For the text-containing cell, return its midpoint in [X, Y] coordinate format. 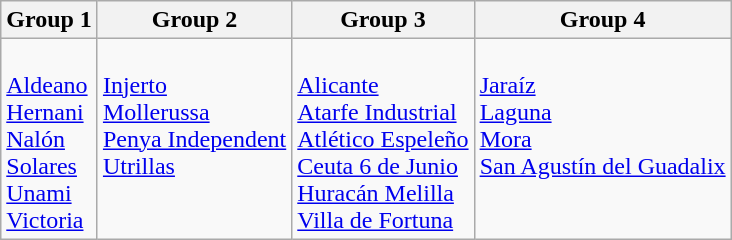
Group 4 [602, 20]
Injerto Mollerussa Penya Independent Utrillas [194, 139]
Group 3 [383, 20]
Jaraíz Laguna Mora San Agustín del Guadalix [602, 139]
Group 2 [194, 20]
Group 1 [50, 20]
Aldeano Hernani Nalón Solares Unami Victoria [50, 139]
Alicante Atarfe Industrial Atlético Espeleño Ceuta 6 de Junio Huracán Melilla Villa de Fortuna [383, 139]
